Return [X, Y] of the center of cell containing provided text 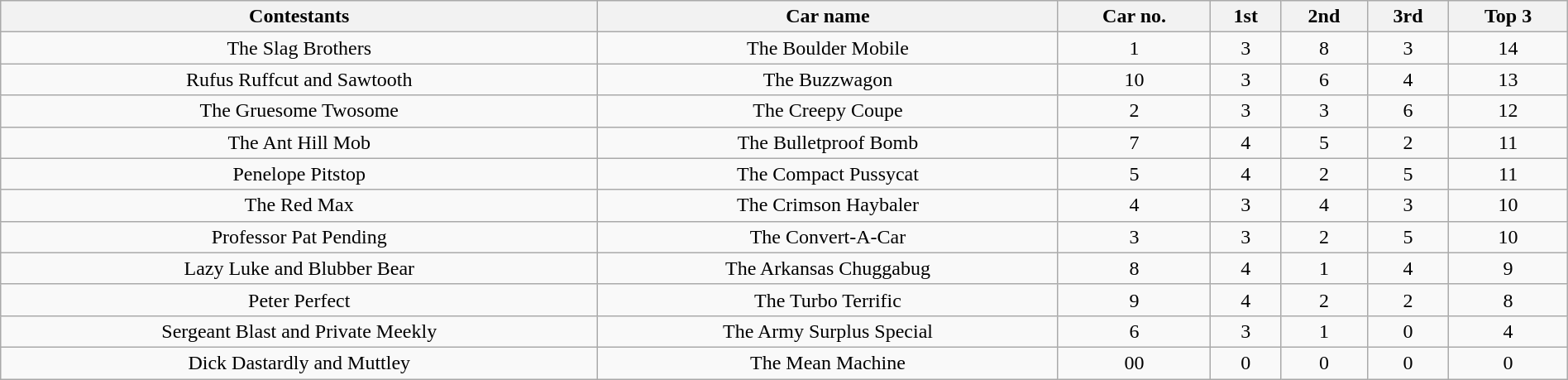
The Slag Brothers [299, 48]
The Creepy Coupe [828, 111]
3rd [1408, 17]
The Gruesome Twosome [299, 111]
Contestants [299, 17]
14 [1508, 48]
Car name [828, 17]
Car no. [1135, 17]
7 [1135, 142]
Rufus Ruffcut and Sawtooth [299, 79]
The Arkansas Chuggabug [828, 268]
Dick Dastardly and Muttley [299, 363]
The Boulder Mobile [828, 48]
The Buzzwagon [828, 79]
The Army Surplus Special [828, 331]
2nd [1324, 17]
Lazy Luke and Blubber Bear [299, 268]
Professor Pat Pending [299, 237]
Sergeant Blast and Private Meekly [299, 331]
The Crimson Haybaler [828, 205]
The Mean Machine [828, 363]
The Convert-A-Car [828, 237]
The Red Max [299, 205]
The Compact Pussycat [828, 174]
The Bulletproof Bomb [828, 142]
12 [1508, 111]
13 [1508, 79]
1st [1245, 17]
Top 3 [1508, 17]
The Turbo Terrific [828, 300]
Penelope Pitstop [299, 174]
The Ant Hill Mob [299, 142]
Peter Perfect [299, 300]
00 [1135, 363]
